Search for the cell housing the specified text and yield its [X, Y] center coordinate. 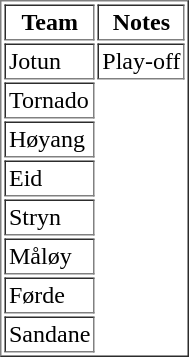
Tornado [49, 100]
Team [49, 22]
Play-off [142, 62]
Jotun [49, 62]
Høyang [49, 140]
Førde [49, 296]
Stryn [49, 218]
Måløy [49, 256]
Sandane [49, 334]
Notes [142, 22]
Eid [49, 178]
